Identify which cell holds the provided text, then report its [x, y] central coordinate. 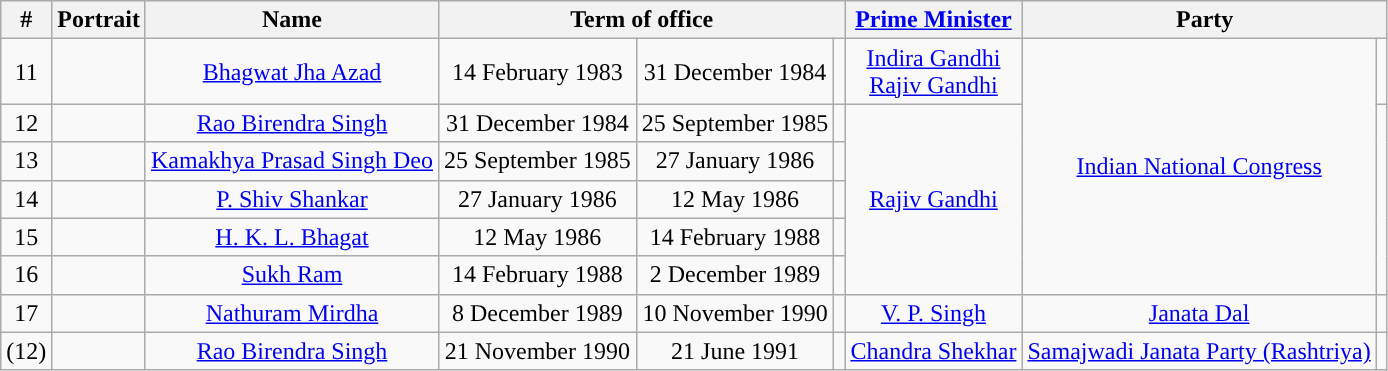
H. K. L. Bhagat [292, 237]
10 November 1990 [735, 313]
Rajiv Gandhi [934, 199]
Term of office [641, 20]
# [26, 20]
Kamakhya Prasad Singh Deo [292, 161]
12 [26, 123]
(12) [26, 351]
Prime Minister [934, 20]
Janata Dal [1199, 313]
13 [26, 161]
16 [26, 275]
Party [1204, 20]
11 [26, 72]
17 [26, 313]
2 December 1989 [735, 275]
V. P. Singh [934, 313]
Nathuram Mirdha [292, 313]
Indian National Congress [1199, 166]
15 [26, 237]
Indira GandhiRajiv Gandhi [934, 72]
Chandra Shekhar [934, 351]
P. Shiv Shankar [292, 199]
Samajwadi Janata Party (Rashtriya) [1199, 351]
21 June 1991 [735, 351]
Sukh Ram [292, 275]
21 November 1990 [537, 351]
14 February 1983 [537, 72]
14 [26, 199]
Bhagwat Jha Azad [292, 72]
Portrait [99, 20]
Name [292, 20]
8 December 1989 [537, 313]
